Scan for the cell matching the given text and deliver its (X, Y) coordinate at center. 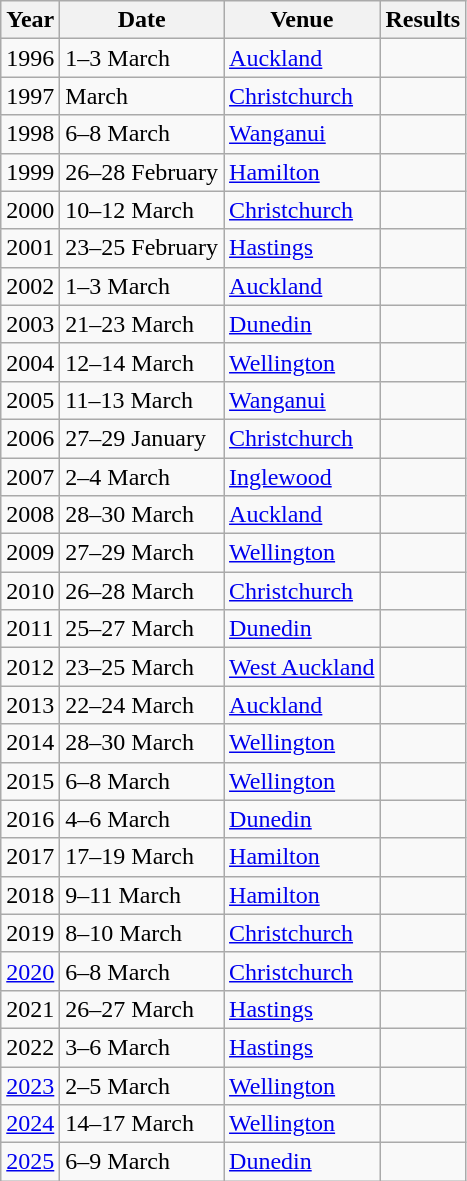
March (142, 96)
West Auckland (302, 667)
Results (423, 20)
2004 (30, 362)
12–14 March (142, 362)
3–6 March (142, 1047)
10–12 March (142, 210)
23–25 February (142, 248)
2002 (30, 286)
2010 (30, 591)
Venue (302, 20)
25–27 March (142, 629)
2–4 March (142, 477)
2020 (30, 971)
Date (142, 20)
2015 (30, 781)
2013 (30, 705)
2005 (30, 400)
2025 (30, 1162)
8–10 March (142, 933)
2009 (30, 553)
14–17 March (142, 1124)
6–9 March (142, 1162)
26–28 March (142, 591)
1998 (30, 134)
2012 (30, 667)
2017 (30, 857)
2–5 March (142, 1085)
2007 (30, 477)
2018 (30, 895)
2022 (30, 1047)
2021 (30, 1009)
2006 (30, 438)
2023 (30, 1085)
27–29 January (142, 438)
17–19 March (142, 857)
21–23 March (142, 324)
23–25 March (142, 667)
Inglewood (302, 477)
26–28 February (142, 172)
1997 (30, 96)
2011 (30, 629)
26–27 March (142, 1009)
2019 (30, 933)
1996 (30, 58)
2014 (30, 743)
9–11 March (142, 895)
22–24 March (142, 705)
2024 (30, 1124)
2016 (30, 819)
2000 (30, 210)
27–29 March (142, 553)
1999 (30, 172)
Year (30, 20)
11–13 March (142, 400)
2008 (30, 515)
2001 (30, 248)
4–6 March (142, 819)
2003 (30, 324)
